From the cell containing the given text, extract its center point as [x, y] coordinate. 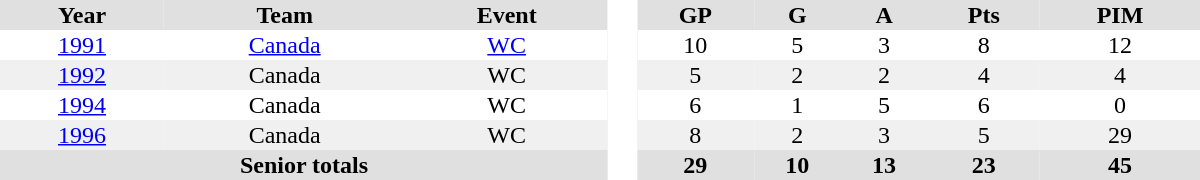
Senior totals [304, 165]
Pts [984, 15]
G [798, 15]
1994 [82, 105]
23 [984, 165]
13 [884, 165]
1991 [82, 45]
Year [82, 15]
1 [798, 105]
Event [506, 15]
0 [1120, 105]
45 [1120, 165]
GP [696, 15]
1996 [82, 135]
PIM [1120, 15]
1992 [82, 75]
A [884, 15]
Team [284, 15]
12 [1120, 45]
